Detect which cell encompasses the target text, then output its [X, Y] center coordinate. 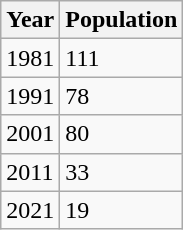
2011 [30, 172]
19 [122, 210]
Year [30, 20]
111 [122, 58]
78 [122, 96]
33 [122, 172]
2001 [30, 134]
1991 [30, 96]
1981 [30, 58]
80 [122, 134]
2021 [30, 210]
Population [122, 20]
